Scan for the cell matching the given text and deliver its (X, Y) coordinate at center. 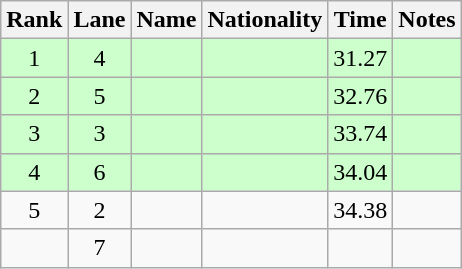
34.38 (360, 210)
33.74 (360, 134)
31.27 (360, 58)
Notes (427, 20)
32.76 (360, 96)
Nationality (265, 20)
Rank (34, 20)
1 (34, 58)
6 (100, 172)
34.04 (360, 172)
Time (360, 20)
Lane (100, 20)
Name (166, 20)
7 (100, 248)
